Return (x, y) of the center of cell containing provided text 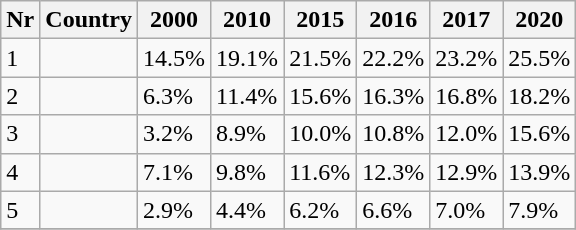
6.6% (394, 210)
3 (20, 134)
2010 (248, 20)
Country (89, 20)
2017 (466, 20)
23.2% (466, 58)
6.3% (174, 96)
2020 (540, 20)
16.3% (394, 96)
21.5% (320, 58)
7.1% (174, 172)
4.4% (248, 210)
11.4% (248, 96)
Nr (20, 20)
14.5% (174, 58)
8.9% (248, 134)
6.2% (320, 210)
1 (20, 58)
5 (20, 210)
10.8% (394, 134)
2.9% (174, 210)
7.0% (466, 210)
25.5% (540, 58)
3.2% (174, 134)
2000 (174, 20)
13.9% (540, 172)
16.8% (466, 96)
12.0% (466, 134)
12.9% (466, 172)
12.3% (394, 172)
2 (20, 96)
2015 (320, 20)
19.1% (248, 58)
7.9% (540, 210)
4 (20, 172)
18.2% (540, 96)
9.8% (248, 172)
22.2% (394, 58)
10.0% (320, 134)
2016 (394, 20)
11.6% (320, 172)
